Extract the (X, Y) coordinate from the center of the cell holding the provided text.  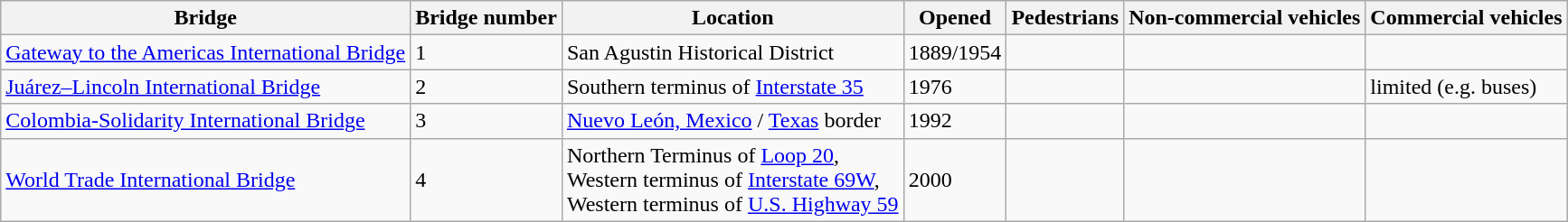
limited (e.g. buses) (1467, 87)
Gateway to the Americas International Bridge (206, 52)
Colombia-Solidarity International Bridge (206, 121)
Nuevo León, Mexico / Texas border (732, 121)
4 (486, 180)
Northern Terminus of Loop 20,Western terminus of Interstate 69W,Western terminus of U.S. Highway 59 (732, 180)
1889/1954 (955, 52)
2000 (955, 180)
Location (732, 18)
San Agustin Historical District (732, 52)
Commercial vehicles (1467, 18)
2 (486, 87)
Bridge (206, 18)
1976 (955, 87)
Juárez–Lincoln International Bridge (206, 87)
3 (486, 121)
Pedestrians (1065, 18)
Opened (955, 18)
World Trade International Bridge (206, 180)
1 (486, 52)
Southern terminus of Interstate 35 (732, 87)
1992 (955, 121)
Non-commercial vehicles (1244, 18)
Bridge number (486, 18)
